Pinpoint the cell where the given text exists, returning its [x, y] midpoint coordinate. 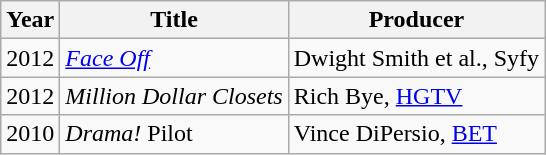
2010 [30, 134]
Title [174, 20]
Dwight Smith et al., Syfy [416, 58]
Face Off [174, 58]
Year [30, 20]
Million Dollar Closets [174, 96]
Producer [416, 20]
Vince DiPersio, BET [416, 134]
Rich Bye, HGTV [416, 96]
Drama! Pilot [174, 134]
